Extract the (x, y) coordinate from the center of the cell holding the provided text.  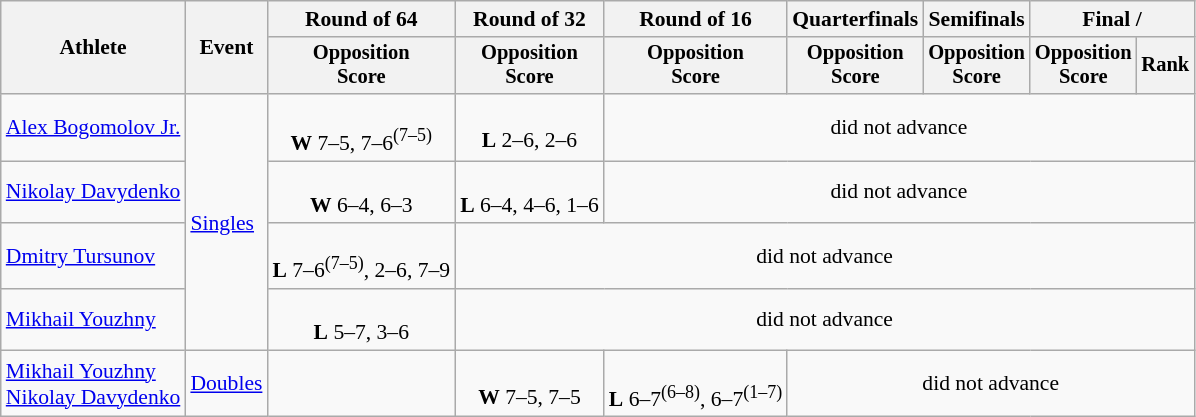
Alex Bogomolov Jr. (94, 128)
Doubles (226, 384)
W 7–5, 7–6(7–5) (361, 128)
Rank (1165, 66)
Singles (226, 222)
Nikolay Davydenko (94, 192)
L 6–7(6–8), 6–7(1–7) (696, 384)
Round of 16 (696, 19)
Final / (1112, 19)
L 6–4, 4–6, 1–6 (530, 192)
Semifinals (976, 19)
Mikhail YouzhnyNikolay Davydenko (94, 384)
Dmitry Tursunov (94, 256)
Round of 32 (530, 19)
Quarterfinals (855, 19)
L 5–7, 3–6 (361, 320)
W 7–5, 7–5 (530, 384)
L 2–6, 2–6 (530, 128)
Athlete (94, 48)
W 6–4, 6–3 (361, 192)
L 7–6(7–5), 2–6, 7–9 (361, 256)
Round of 64 (361, 19)
Mikhail Youzhny (94, 320)
Event (226, 48)
